Provide the (x, y) coordinate of the cell's center where the given text is located.  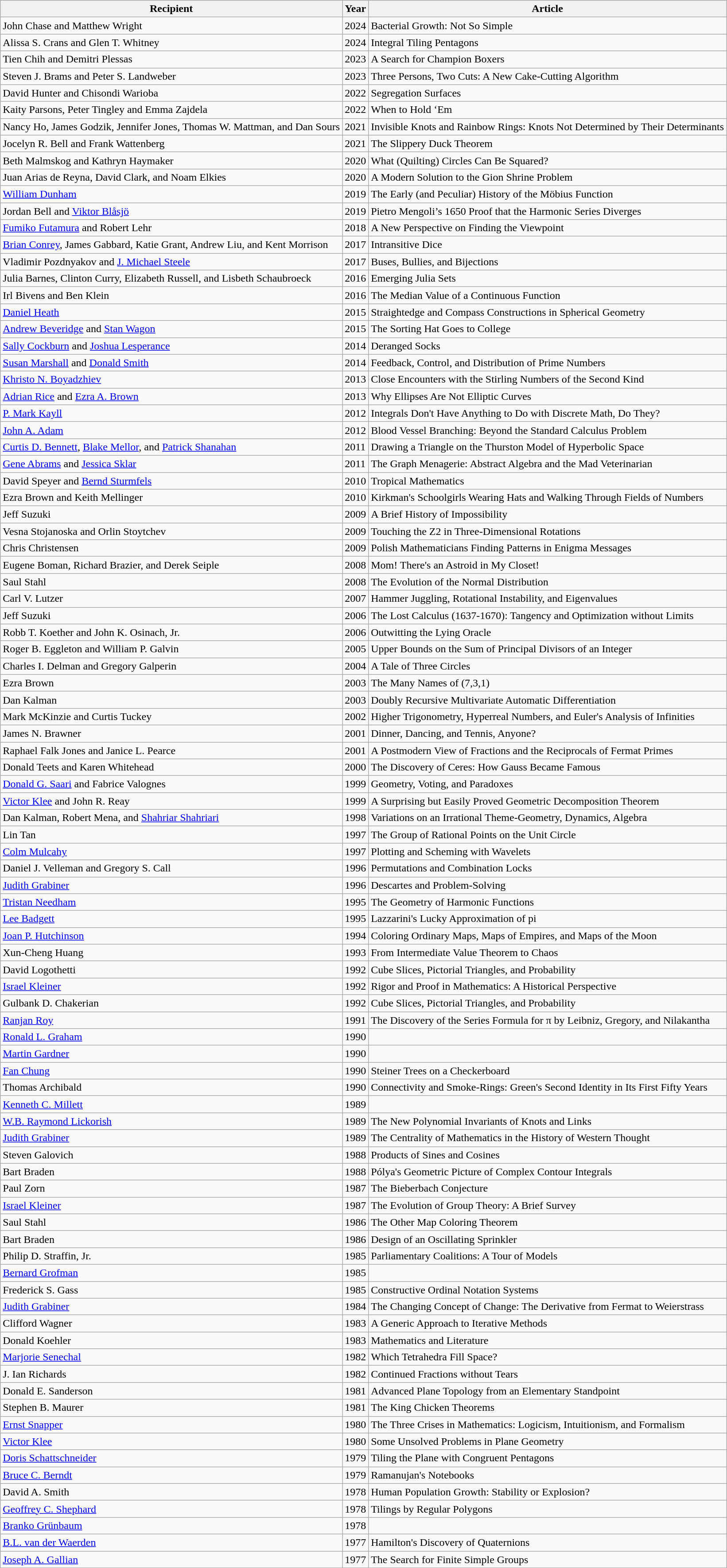
Steven J. Brams and Peter S. Landweber (171, 76)
Ezra Brown and Keith Mellinger (171, 498)
W.B. Raymond Lickorish (171, 1121)
Human Population Growth: Stability or Explosion? (548, 1492)
The Many Names of (7,3,1) (548, 683)
A Search for Champion Boxers (548, 59)
2018 (355, 228)
Donald Koehler (171, 1340)
Tristan Needham (171, 902)
Feedback, Control, and Distribution of Prime Numbers (548, 363)
Eugene Boman, Richard Brazier, and Derek Seiple (171, 565)
Pólya's Geometric Picture of Complex Contour Integrals (548, 1172)
Buses, Bullies, and Bijections (548, 262)
Invisible Knots and Rainbow Rings: Knots Not Determined by Their Determinants (548, 127)
Pietro Mengoli’s 1650 Proof that the Harmonic Series Diverges (548, 211)
Vladimir Pozdnyakov and J. Michael Steele (171, 262)
When to Hold ‘Em (548, 110)
Susan Marshall and Donald Smith (171, 363)
Julia Barnes, Clinton Curry, Elizabeth Russell, and Lisbeth Schaubroeck (171, 279)
Branko Grünbaum (171, 1525)
Tropical Mathematics (548, 480)
Plotting and Scheming with Wavelets (548, 852)
Tilings by Regular Polygons (548, 1509)
From Intermediate Value Theorem to Chaos (548, 952)
A Surprising but Easily Proved Geometric Decomposition Theorem (548, 801)
Donald Teets and Karen Whitehead (171, 767)
2002 (355, 716)
Robb T. Koether and John K. Osinach, Jr. (171, 632)
Mark McKinzie and Curtis Tuckey (171, 716)
Xun-Cheng Huang (171, 952)
1993 (355, 952)
Sally Cockburn and Joshua Lesperance (171, 346)
Lee Badgett (171, 919)
Upper Bounds on the Sum of Principal Divisors of an Integer (548, 649)
Victor Klee (171, 1441)
P. Mark Kayll (171, 413)
The Discovery of Ceres: How Gauss Became Famous (548, 767)
Joan P. Hutchinson (171, 936)
Roger B. Eggleton and William P. Galvin (171, 649)
Higher Trigonometry, Hyperreal Numbers, and Euler's Analysis of Infinities (548, 716)
Drawing a Triangle on the Thurston Model of Hyperbolic Space (548, 447)
Fumiko Futamura and Robert Lehr (171, 228)
Fan Chung (171, 1071)
Segregation Surfaces (548, 93)
Daniel J. Velleman and Gregory S. Call (171, 868)
Tiling the Plane with Congruent Pentagons (548, 1458)
The Search for Finite Simple Groups (548, 1559)
Recipient (171, 9)
Bernard Grofman (171, 1273)
Mom! There's an Astroid in My Closet! (548, 565)
Gene Abrams and Jessica Sklar (171, 464)
Tien Chih and Demitri Plessas (171, 59)
The Three Crises in Mathematics: Logicism, Intuitionism, and Formalism (548, 1425)
A Brief History of Impossibility (548, 515)
Bruce C. Berndt (171, 1475)
Hamilton's Discovery of Quaternions (548, 1542)
Victor Klee and John R. Reay (171, 801)
Jocelyn R. Bell and Frank Wattenberg (171, 143)
Ramanujan's Notebooks (548, 1475)
J. Ian Richards (171, 1374)
Colm Mulcahy (171, 852)
The King Chicken Theorems (548, 1408)
Martin Gardner (171, 1054)
1984 (355, 1307)
The Group of Rational Points on the Unit Circle (548, 835)
Chris Christensen (171, 548)
James N. Brawner (171, 733)
Dan Kalman (171, 700)
William Dunham (171, 194)
A New Perspective on Finding the Viewpoint (548, 228)
Joseph A. Gallian (171, 1559)
The Bieberbach Conjecture (548, 1189)
Steven Galovich (171, 1155)
Connectivity and Smoke-Rings: Green's Second Identity in Its First Fifty Years (548, 1088)
Ranjan Roy (171, 1020)
Paul Zorn (171, 1189)
Descartes and Problem-Solving (548, 885)
Geometry, Voting, and Paradoxes (548, 784)
Close Encounters with the Stirling Numbers of the Second Kind (548, 379)
Constructive Ordinal Notation Systems (548, 1290)
Rigor and Proof in Mathematics: A Historical Perspective (548, 986)
Mathematics and Literature (548, 1340)
1994 (355, 936)
The Other Map Coloring Theorem (548, 1222)
Outwitting the Lying Oracle (548, 632)
Irl Bivens and Ben Klein (171, 295)
Daniel Heath (171, 312)
Beth Malmskog and Kathryn Haymaker (171, 160)
Khristo N. Boyadzhiev (171, 379)
Touching the Z2 in Three-Dimensional Rotations (548, 531)
What (Quilting) Circles Can Be Squared? (548, 160)
2000 (355, 767)
2005 (355, 649)
Philip D. Straffin, Jr. (171, 1256)
Why Ellipses Are Not Elliptic Curves (548, 396)
The Evolution of Group Theory: A Brief Survey (548, 1205)
1991 (355, 1020)
Dan Kalman, Robert Mena, and Shahriar Shahriari (171, 818)
Doris Schattschneider (171, 1458)
David Hunter and Chisondi Warioba (171, 93)
Dinner, Dancing, and Tennis, Anyone? (548, 733)
Steiner Trees on a Checkerboard (548, 1071)
The Centrality of Mathematics in the History of Western Thought (548, 1138)
The Lost Calculus (1637-1670): Tangency and Optimization without Limits (548, 616)
Variations on an Irrational Theme-Geometry, Dynamics, Algebra (548, 818)
John Chase and Matthew Wright (171, 26)
John A. Adam (171, 430)
Charles I. Delman and Gregory Galperin (171, 666)
David A. Smith (171, 1492)
Bacterial Growth: Not So Simple (548, 26)
Hammer Juggling, Rotational Instability, and Eigenvalues (548, 599)
A Postmodern View of Fractions and the Reciprocals of Fermat Primes (548, 751)
Advanced Plane Topology from an Elementary Standpoint (548, 1391)
Polish Mathematicians Finding Patterns in Enigma Messages (548, 548)
A Modern Solution to the Gion Shrine Problem (548, 177)
Curtis D. Bennett, Blake Mellor, and Patrick Shanahan (171, 447)
Carl V. Lutzer (171, 599)
Which Tetrahedra Fill Space? (548, 1357)
2007 (355, 599)
Geoffrey C. Shephard (171, 1509)
Three Persons, Two Cuts: A New Cake-Cutting Algorithm (548, 76)
Article (548, 9)
Raphael Falk Jones and Janice L. Pearce (171, 751)
David Speyer and Bernd Sturmfels (171, 480)
Products of Sines and Cosines (548, 1155)
Straightedge and Compass Constructions in Spherical Geometry (548, 312)
Ronald L. Graham (171, 1037)
The Median Value of a Continuous Function (548, 295)
Parliamentary Coalitions: A Tour of Models (548, 1256)
Stephen B. Maurer (171, 1408)
A Tale of Three Circles (548, 666)
Alissa S. Crans and Glen T. Whitney (171, 43)
A Generic Approach to Iterative Methods (548, 1324)
Year (355, 9)
The Geometry of Harmonic Functions (548, 902)
Ernst Snapper (171, 1425)
Vesna Stojanoska and Orlin Stoytchev (171, 531)
Kaity Parsons, Peter Tingley and Emma Zajdela (171, 110)
Deranged Socks (548, 346)
Coloring Ordinary Maps, Maps of Empires, and Maps of the Moon (548, 936)
Juan Arias de Reyna, David Clark, and Noam Elkies (171, 177)
Emerging Julia Sets (548, 279)
Kenneth C. Millett (171, 1104)
The Discovery of the Series Formula for π by Leibniz, Gregory, and Nilakantha (548, 1020)
Continued Fractions without Tears (548, 1374)
1998 (355, 818)
David Logothetti (171, 969)
Gulbank D. Chakerian (171, 1003)
Frederick S. Gass (171, 1290)
Donald G. Saari and Fabrice Valognes (171, 784)
Lin Tan (171, 835)
Intransitive Dice (548, 245)
Clifford Wagner (171, 1324)
2004 (355, 666)
Donald E. Sanderson (171, 1391)
The Graph Menagerie: Abstract Algebra and the Mad Veterinarian (548, 464)
The Evolution of the Normal Distribution (548, 582)
Design of an Oscillating Sprinkler (548, 1239)
Ezra Brown (171, 683)
Brian Conrey, James Gabbard, Katie Grant, Andrew Liu, and Kent Morrison (171, 245)
Kirkman's Schoolgirls Wearing Hats and Walking Through Fields of Numbers (548, 498)
Blood Vessel Branching: Beyond the Standard Calculus Problem (548, 430)
Integrals Don't Have Anything to Do with Discrete Math, Do They? (548, 413)
Andrew Beveridge and Stan Wagon (171, 329)
The Slippery Duck Theorem (548, 143)
Jordan Bell and Viktor Blåsjö (171, 211)
Some Unsolved Problems in Plane Geometry (548, 1441)
Adrian Rice and Ezra A. Brown (171, 396)
Integral Tiling Pentagons (548, 43)
Lazzarini's Lucky Approximation of pi (548, 919)
Doubly Recursive Multivariate Automatic Differentiation (548, 700)
Marjorie Senechal (171, 1357)
The Early (and Peculiar) History of the Möbius Function (548, 194)
The Sorting Hat Goes to College (548, 329)
B.L. van der Waerden (171, 1542)
Nancy Ho, James Godzik, Jennifer Jones, Thomas W. Mattman, and Dan Sours (171, 127)
The New Polynomial Invariants of Knots and Links (548, 1121)
Permutations and Combination Locks (548, 868)
The Changing Concept of Change: The Derivative from Fermat to Weierstrass (548, 1307)
Thomas Archibald (171, 1088)
